Output the [X, Y] coordinate of the center of the cell containing the given text.  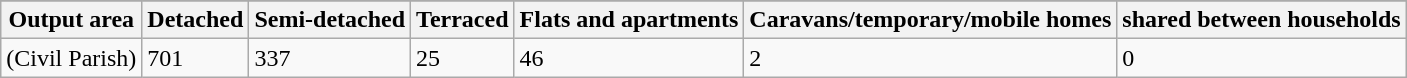
46 [629, 58]
Terraced [462, 20]
0 [1262, 58]
Output area [72, 20]
Caravans/temporary/mobile homes [930, 20]
25 [462, 58]
2 [930, 58]
337 [330, 58]
Detached [196, 20]
shared between households [1262, 20]
Semi-detached [330, 20]
(Civil Parish) [72, 58]
701 [196, 58]
Flats and apartments [629, 20]
